Pinpoint the cell where the given text exists, returning its [x, y] midpoint coordinate. 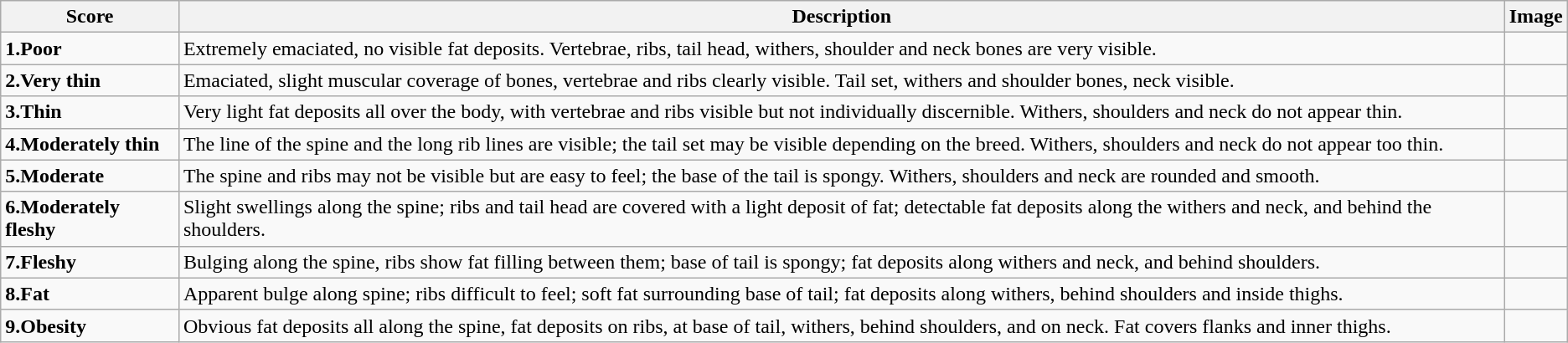
7.Fleshy [90, 262]
3.Thin [90, 112]
Score [90, 17]
9.Obesity [90, 325]
Description [841, 17]
Emaciated, slight muscular coverage of bones, vertebrae and ribs clearly visible. Tail set, withers and shoulder bones, neck visible. [841, 80]
6.Moderately fleshy [90, 219]
5.Moderate [90, 176]
4.Moderately thin [90, 144]
Bulging along the spine, ribs show fat filling between them; base of tail is spongy; fat deposits along withers and neck, and behind shoulders. [841, 262]
Extremely emaciated, no visible fat deposits. Vertebrae, ribs, tail head, withers, shoulder and neck bones are very visible. [841, 49]
The spine and ribs may not be visible but are easy to feel; the base of the tail is spongy. Withers, shoulders and neck are rounded and smooth. [841, 176]
Image [1536, 17]
1.Poor [90, 49]
8.Fat [90, 294]
2.Very thin [90, 80]
